Determine the (X, Y) coordinate at the center of the cell enclosing the given text.  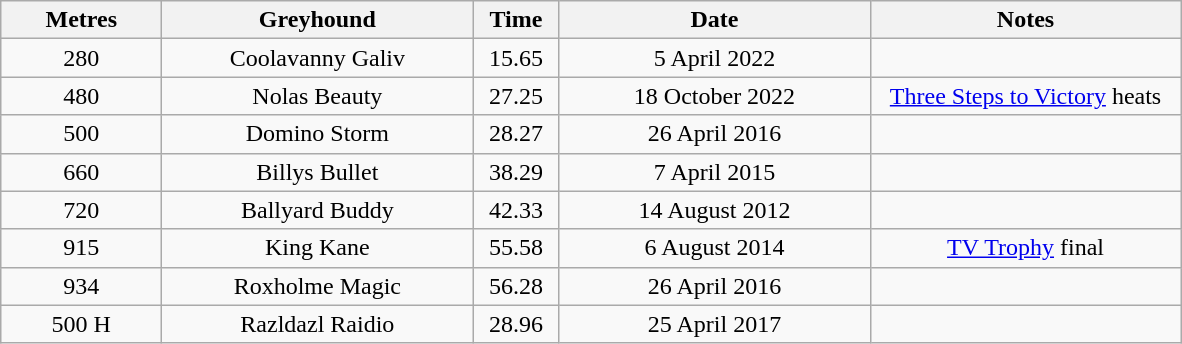
915 (82, 248)
18 October 2022 (714, 96)
Greyhound (318, 20)
38.29 (516, 172)
Metres (82, 20)
Three Steps to Victory heats (1026, 96)
42.33 (516, 210)
Ballyard Buddy (318, 210)
Razldazl Raidio (318, 324)
934 (82, 286)
Coolavanny Galiv (318, 58)
Domino Storm (318, 134)
280 (82, 58)
6 August 2014 (714, 248)
Time (516, 20)
5 April 2022 (714, 58)
500 H (82, 324)
56.28 (516, 286)
28.27 (516, 134)
Nolas Beauty (318, 96)
28.96 (516, 324)
55.58 (516, 248)
Billys Bullet (318, 172)
King Kane (318, 248)
14 August 2012 (714, 210)
25 April 2017 (714, 324)
720 (82, 210)
Notes (1026, 20)
TV Trophy final (1026, 248)
480 (82, 96)
Roxholme Magic (318, 286)
15.65 (516, 58)
Date (714, 20)
500 (82, 134)
27.25 (516, 96)
7 April 2015 (714, 172)
660 (82, 172)
